Return the (x, y) coordinate for the center point of the cell that contains the specified text.  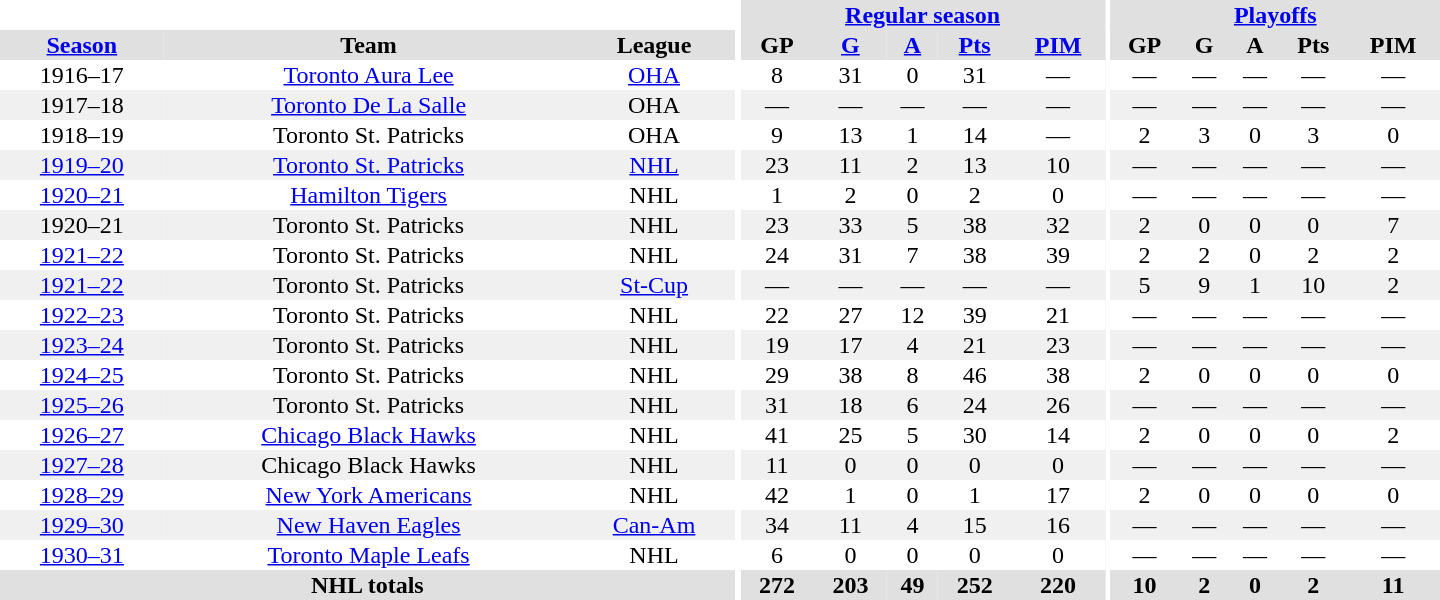
46 (974, 375)
220 (1058, 585)
15 (974, 525)
Toronto Maple Leafs (369, 555)
Toronto Aura Lee (369, 75)
Can-Am (654, 525)
Hamilton Tigers (369, 195)
Regular season (922, 15)
New York Americans (369, 495)
Playoffs (1275, 15)
27 (850, 315)
29 (776, 375)
1928–29 (82, 495)
1927–28 (82, 465)
33 (850, 225)
272 (776, 585)
1923–24 (82, 345)
St-Cup (654, 285)
Team (369, 45)
1919–20 (82, 165)
22 (776, 315)
30 (974, 435)
New Haven Eagles (369, 525)
1916–17 (82, 75)
1922–23 (82, 315)
25 (850, 435)
42 (776, 495)
1917–18 (82, 105)
League (654, 45)
Toronto De La Salle (369, 105)
Season (82, 45)
NHL totals (368, 585)
1918–19 (82, 135)
16 (1058, 525)
252 (974, 585)
41 (776, 435)
49 (912, 585)
1925–26 (82, 405)
1924–25 (82, 375)
34 (776, 525)
32 (1058, 225)
18 (850, 405)
12 (912, 315)
19 (776, 345)
1929–30 (82, 525)
203 (850, 585)
1930–31 (82, 555)
1926–27 (82, 435)
26 (1058, 405)
